Detect which cell encompasses the target text, then output its (X, Y) center coordinate. 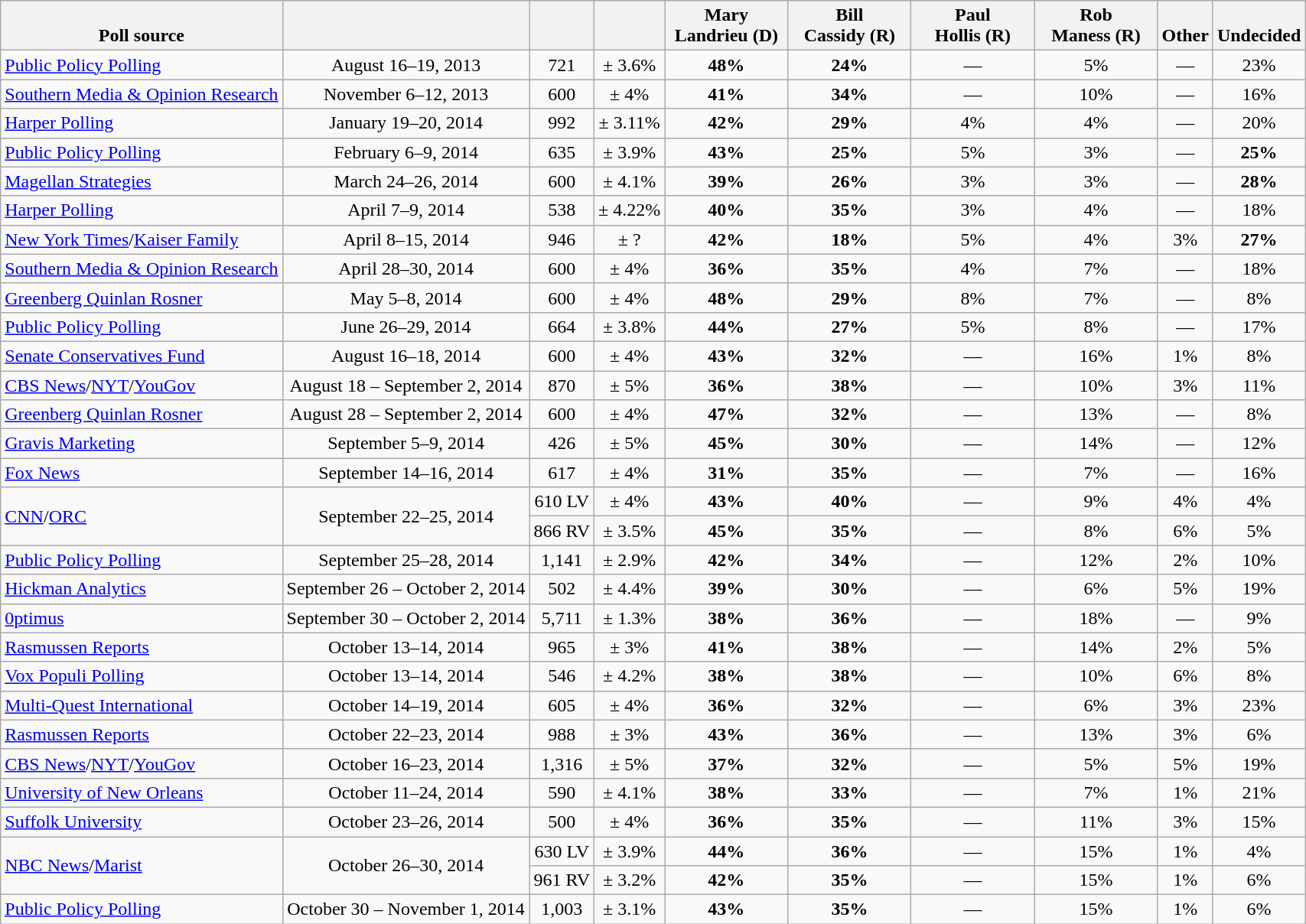
617 (562, 473)
988 (562, 734)
870 (562, 385)
Hickman Analytics (142, 589)
University of New Orleans (142, 792)
610 LV (562, 502)
May 5–8, 2014 (405, 298)
April 7–9, 2014 (405, 210)
635 (562, 152)
CNN/ORC (142, 516)
426 (562, 444)
47% (727, 415)
August 28 – September 2, 2014 (405, 415)
605 (562, 705)
± 3.5% (630, 531)
April 8–15, 2014 (405, 239)
± 4.2% (630, 676)
February 6–9, 2014 (405, 152)
33% (849, 792)
October 30 – November 1, 2014 (405, 909)
BillCassidy (R) (849, 26)
August 16–19, 2013 (405, 65)
1,141 (562, 560)
961 RV (562, 880)
31% (727, 473)
October 26–30, 2014 (405, 866)
37% (727, 763)
September 30 – October 2, 2014 (405, 618)
630 LV (562, 851)
± ? (630, 239)
Gravis Marketing (142, 444)
1,003 (562, 909)
September 22–25, 2014 (405, 516)
946 (562, 239)
502 (562, 589)
PaulHollis (R) (973, 26)
866 RV (562, 531)
± 3.8% (630, 327)
Undecided (1259, 26)
1,316 (562, 763)
26% (849, 181)
17% (1259, 327)
± 3.2% (630, 880)
Poll source (142, 26)
0ptimus (142, 618)
October 14–19, 2014 (405, 705)
March 24–26, 2014 (405, 181)
November 6–12, 2013 (405, 94)
538 (562, 210)
June 26–29, 2014 (405, 327)
RobManess (R) (1096, 26)
August 16–18, 2014 (405, 356)
546 (562, 676)
Vox Populi Polling (142, 676)
500 (562, 822)
September 26 – October 2, 2014 (405, 589)
Fox News (142, 473)
590 (562, 792)
Magellan Strategies (142, 181)
± 3.11% (630, 123)
± 2.9% (630, 560)
October 16–23, 2014 (405, 763)
October 11–24, 2014 (405, 792)
664 (562, 327)
5,711 (562, 618)
Multi-Quest International (142, 705)
MaryLandrieu (D) (727, 26)
28% (1259, 181)
721 (562, 65)
Senate Conservatives Fund (142, 356)
September 14–16, 2014 (405, 473)
21% (1259, 792)
Other (1185, 26)
24% (849, 65)
April 28–30, 2014 (405, 268)
September 25–28, 2014 (405, 560)
August 18 – September 2, 2014 (405, 385)
September 5–9, 2014 (405, 444)
October 23–26, 2014 (405, 822)
± 4.4% (630, 589)
New York Times/Kaiser Family (142, 239)
± 4.22% (630, 210)
Suffolk University (142, 822)
965 (562, 647)
± 1.3% (630, 618)
NBC News/Marist (142, 866)
± 3.6% (630, 65)
October 22–23, 2014 (405, 734)
992 (562, 123)
20% (1259, 123)
± 3.1% (630, 909)
January 19–20, 2014 (405, 123)
